For the text-containing cell, return its midpoint in (x, y) coordinate format. 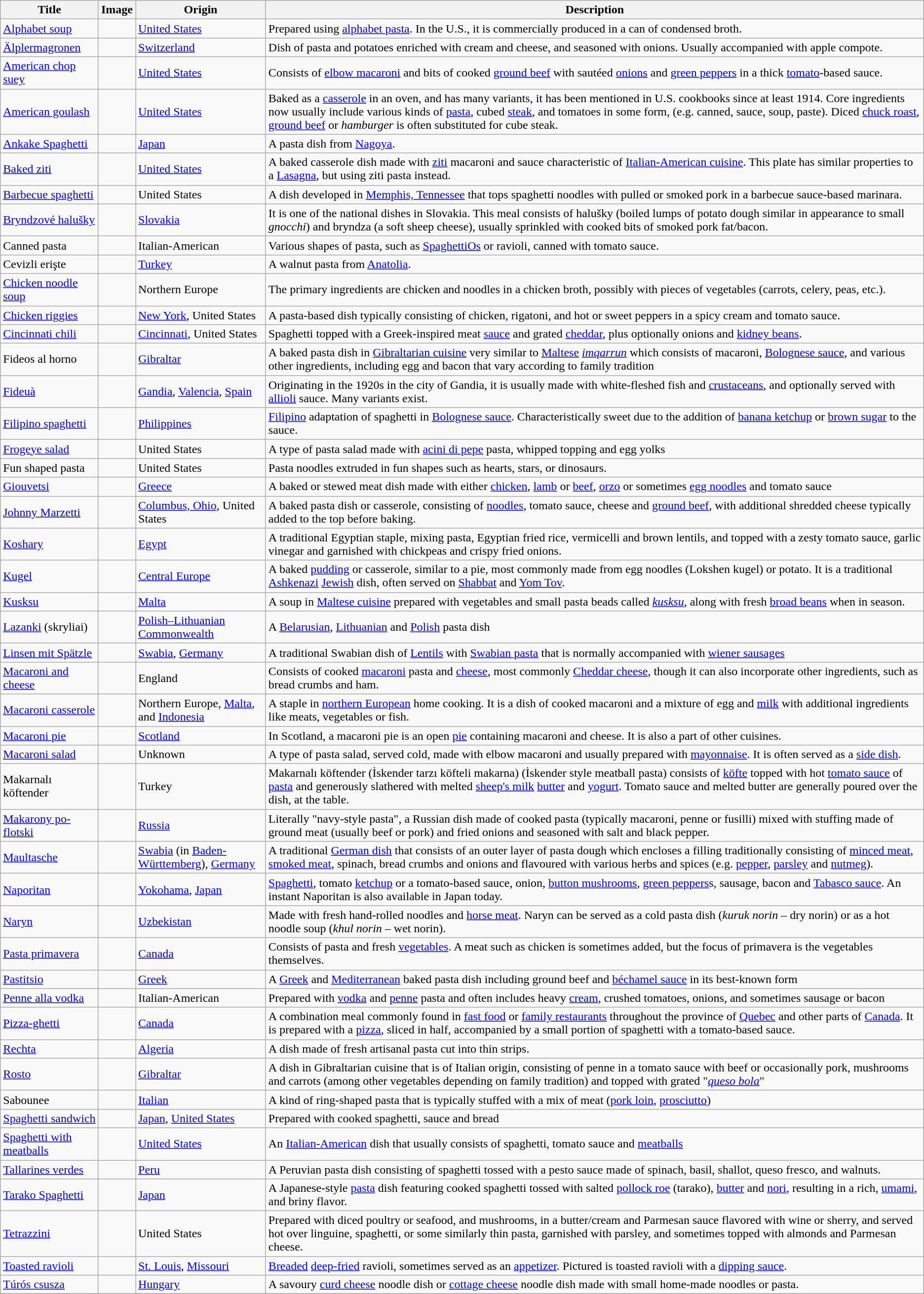
Kusksu (49, 602)
Bryndzové halušky (49, 220)
Frogeye salad (49, 449)
Malta (200, 602)
A type of pasta salad, served cold, made with elbow macaroni and usually prepared with mayonnaise. It is often served as a side dish. (594, 755)
Spaghetti sandwich (49, 1118)
A soup in Maltese cuisine prepared with vegetables and small pasta beads called kusksu, along with fresh broad beans when in season. (594, 602)
A Peruvian pasta dish consisting of spaghetti tossed with a pesto sauce made of spinach, basil, shallot, queso fresco, and walnuts. (594, 1169)
Central Europe (200, 576)
Fun shaped pasta (49, 468)
Japan, United States (200, 1118)
Pizza-ghetti (49, 1024)
Canned pasta (49, 245)
Pasta noodles extruded in fun shapes such as hearts, stars, or dinosaurs. (594, 468)
A Belarusian, Lithuanian and Polish pasta dish (594, 627)
Kugel (49, 576)
Image (116, 10)
A pasta dish from Nagoya. (594, 144)
Tetrazzini (49, 1234)
Ankake Spaghetti (49, 144)
Switzerland (200, 47)
Breaded deep-fried ravioli, sometimes served as an appetizer. Pictured is toasted ravioli with a dipping sauce. (594, 1266)
An Italian-American dish that usually consists of spaghetti, tomato sauce and meatballs (594, 1144)
Greece (200, 487)
Pastitsio (49, 979)
Toasted ravioli (49, 1266)
Fideuà (49, 392)
American goulash (49, 112)
Uzbekistan (200, 922)
Älplermagronen (49, 47)
Swabia (in Baden-Württemberg), Germany (200, 858)
Egypt (200, 544)
Filipino adaptation of spaghetti in Bolognese sauce. Characteristically sweet due to the addition of banana ketchup or brown sugar to the sauce. (594, 423)
Giouvetsi (49, 487)
Johnny Marzetti (49, 512)
Barbecue spaghetti (49, 194)
Makarony po-flotski (49, 825)
A baked or stewed meat dish made with either chicken, lamb or beef, orzo or sometimes egg noodles and tomato sauce (594, 487)
A pasta-based dish typically consisting of chicken, rigatoni, and hot or sweet peppers in a spicy cream and tomato sauce. (594, 315)
Prepared with vodka and penne pasta and often includes heavy cream, crushed tomatoes, onions, and sometimes sausage or bacon (594, 998)
Origin (200, 10)
In Scotland, a macaroni pie is an open pie containing macaroni and cheese. It is also a part of other cuisines. (594, 736)
Chicken riggies (49, 315)
Maultasche (49, 858)
A savoury curd cheese noodle dish or cottage cheese noodle dish made with small home-made noodles or pasta. (594, 1285)
Cevizli erişte (49, 264)
Russia (200, 825)
Naporitan (49, 889)
A dish made of fresh artisanal pasta cut into thin strips. (594, 1049)
Scotland (200, 736)
Consists of pasta and fresh vegetables. A meat such as chicken is sometimes added, but the focus of primavera is the vegetables themselves. (594, 953)
Northern Europe, Malta, and Indonesia (200, 710)
Prepared with cooked spaghetti, sauce and bread (594, 1118)
Unknown (200, 755)
Philippines (200, 423)
St. Louis, Missouri (200, 1266)
Chicken noodle soup (49, 289)
Italian (200, 1100)
Yokohama, Japan (200, 889)
Consists of elbow macaroni and bits of cooked ground beef with sautéed onions and green peppers in a thick tomato-based sauce. (594, 73)
A dish developed in Memphis, Tennessee that tops spaghetti noodles with pulled or smoked pork in a barbecue sauce-based marinara. (594, 194)
Cincinnati chili (49, 334)
Macaroni pie (49, 736)
Macaroni and cheese (49, 678)
Makarnalı köftender (49, 787)
Tallarines verdes (49, 1169)
Peru (200, 1169)
Koshary (49, 544)
Hungary (200, 1285)
The primary ingredients are chicken and noodles in a chicken broth, possibly with pieces of vegetables (carrots, celery, peas, etc.). (594, 289)
Columbus, Ohio, United States (200, 512)
Prepared using alphabet pasta. In the U.S., it is commercially produced in a can of condensed broth. (594, 29)
Polish–Lithuanian Commonwealth (200, 627)
England (200, 678)
Tarako Spaghetti (49, 1195)
Gandia, Valencia, Spain (200, 392)
Filipino spaghetti (49, 423)
A traditional Swabian dish of Lentils with Swabian pasta that is normally accompanied with wiener sausages (594, 652)
Rosto (49, 1074)
Macaroni salad (49, 755)
Penne alla vodka (49, 998)
A kind of ring-shaped pasta that is typically stuffed with a mix of meat (pork loin, prosciutto) (594, 1100)
American chop suey (49, 73)
Various shapes of pasta, such as SpaghettiOs or ravioli, canned with tomato sauce. (594, 245)
Pasta primavera (49, 953)
Macaroni casserole (49, 710)
Swabia, Germany (200, 652)
Dish of pasta and potatoes enriched with cream and cheese, and seasoned with onions. Usually accompanied with apple compote. (594, 47)
New York, United States (200, 315)
Naryn (49, 922)
Description (594, 10)
A type of pasta salad made with acini di pepe pasta, whipped topping and egg yolks (594, 449)
A Greek and Mediterranean baked pasta dish including ground beef and béchamel sauce in its best-known form (594, 979)
Linsen mit Spätzle (49, 652)
Greek (200, 979)
Algeria (200, 1049)
Fideos al horno (49, 359)
Cincinnati, United States (200, 334)
Lazanki (skryliai) (49, 627)
Sabounee (49, 1100)
Spaghetti with meatballs (49, 1144)
Alphabet soup (49, 29)
Northern Europe (200, 289)
Túrós csusza (49, 1285)
Spaghetti topped with a Greek-inspired meat sauce and grated cheddar, plus optionally onions and kidney beans. (594, 334)
Title (49, 10)
Rechta (49, 1049)
Slovakia (200, 220)
A walnut pasta from Anatolia. (594, 264)
Baked ziti (49, 169)
